Scan for the cell matching the given text and deliver its [x, y] coordinate at center. 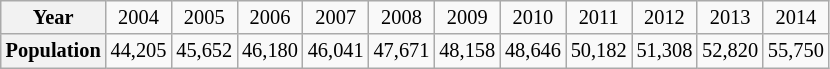
Population [54, 51]
48,158 [467, 51]
48,646 [533, 51]
2004 [139, 17]
2011 [599, 17]
46,041 [336, 51]
2009 [467, 17]
51,308 [665, 51]
44,205 [139, 51]
2014 [796, 17]
55,750 [796, 51]
2008 [402, 17]
2007 [336, 17]
47,671 [402, 51]
2006 [270, 17]
2012 [665, 17]
52,820 [730, 51]
Year [54, 17]
46,180 [270, 51]
2013 [730, 17]
50,182 [599, 51]
2005 [204, 17]
2010 [533, 17]
45,652 [204, 51]
